Return the [x, y] coordinate for the center point of the cell that contains the specified text.  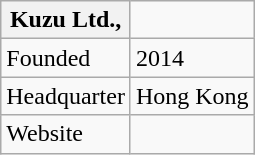
Founded [66, 58]
Headquarter [66, 96]
Kuzu Ltd., [66, 20]
Website [66, 134]
Hong Kong [192, 96]
2014 [192, 58]
